Search for the cell housing the specified text and yield its [X, Y] center coordinate. 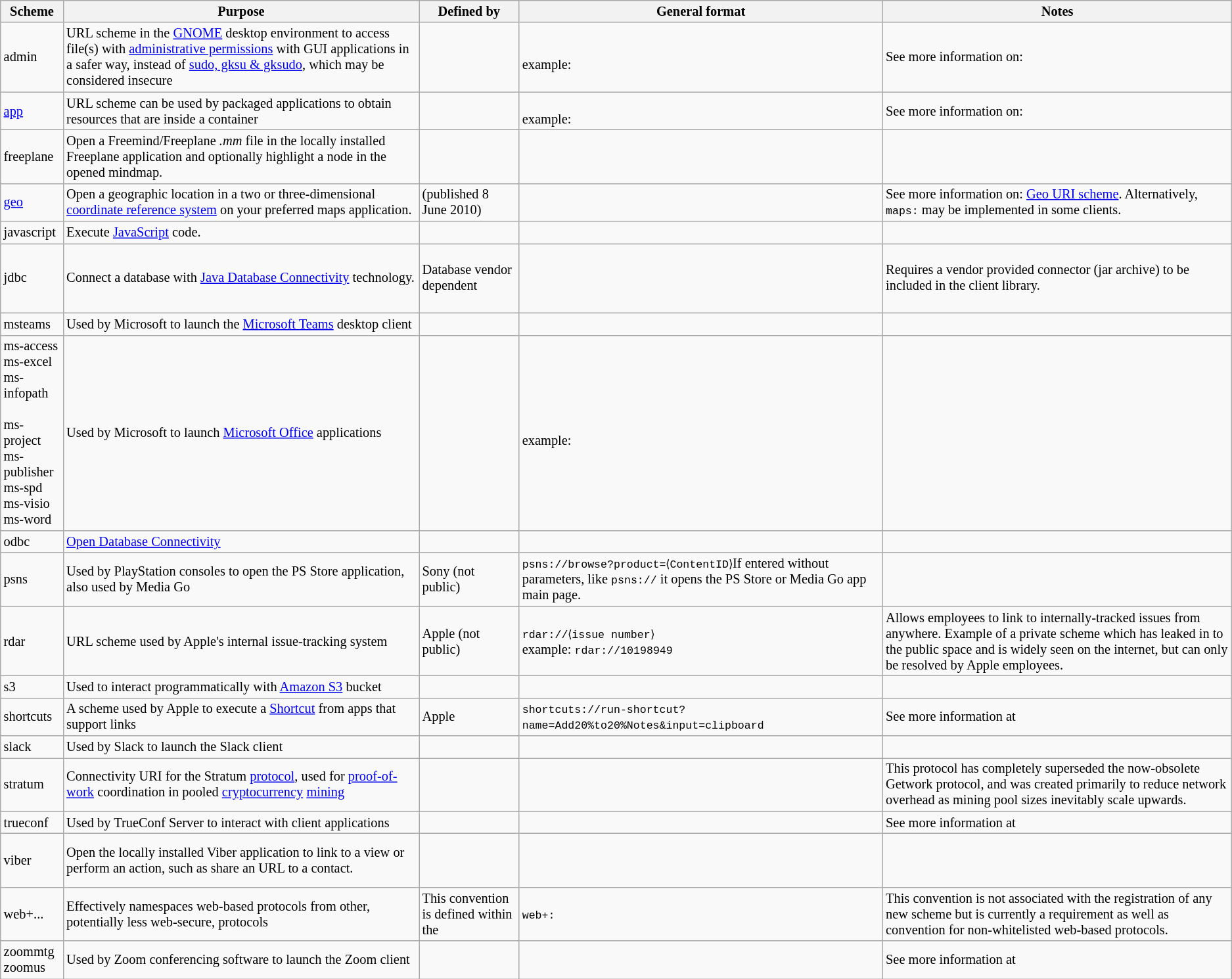
URL scheme can be used by packaged applications to obtain resources that are inside a container [240, 111]
Notes [1057, 11]
Used by Microsoft to launch the Microsoft Teams desktop client [240, 324]
Purpose [240, 11]
Execute JavaScript code. [240, 233]
psns://browse?product=⟨ContentID⟩If entered without parameters, like psns:// it opens the PS Store or Media Go app main page. [700, 580]
See more information on: Geo URI scheme. Alternatively, maps: may be implemented in some clients. [1057, 202]
trueconf [32, 823]
web+: [700, 914]
Used to interact programmatically with Amazon S3 bucket [240, 687]
Used by Zoom conferencing software to launch the Zoom client [240, 960]
Apple (not public) [469, 641]
psns [32, 580]
app [32, 111]
General format [700, 11]
Open a geographic location in a two or three-dimensional coordinate reference system on your preferred maps application. [240, 202]
geo [32, 202]
admin [32, 57]
rdar [32, 641]
web+... [32, 914]
Used by Microsoft to launch Microsoft Office applications [240, 433]
Apple [469, 717]
URL scheme used by Apple's internal issue-tracking system [240, 641]
This convention is defined within the [469, 914]
Sony (not public) [469, 580]
Used by Slack to launch the Slack client [240, 747]
Used by PlayStation consoles to open the PS Store application, also used by Media Go [240, 580]
Open the locally installed Viber application to link to a view or perform an action, such as share an URL to a contact. [240, 860]
javascript [32, 233]
Open a Freemind/Freeplane .mm file in the locally installed Freeplane application and optionally highlight a node in the opened mindmap. [240, 156]
viber [32, 860]
A scheme used by Apple to execute a Shortcut from apps that support links [240, 717]
s3 [32, 687]
jdbc [32, 278]
Connectivity URI for the Stratum protocol, used for proof-of-work coordination in pooled cryptocurrency mining [240, 785]
Open Database Connectivity [240, 541]
Requires a vendor provided connector (jar archive) to be included in the client library. [1057, 278]
Connect a database with Java Database Connectivity technology. [240, 278]
Defined by [469, 11]
ms-accessms-excelms-infopathms-projectms-publisherms-spdms-visioms-word [32, 433]
zoommtgzoomus [32, 960]
Used by TrueConf Server to interact with client applications [240, 823]
odbc [32, 541]
stratum [32, 785]
rdar://⟨issue number⟩example: rdar://10198949 [700, 641]
Database vendor dependent [469, 278]
slack [32, 747]
shortcuts [32, 717]
freeplane [32, 156]
msteams [32, 324]
Effectively namespaces web-based protocols from other, potentially less web-secure, protocols [240, 914]
Scheme [32, 11]
shortcuts://run-shortcut?name=Add20%to20%Notes&input=clipboard [700, 717]
(published 8 June 2010) [469, 202]
